For the text-containing cell, return its midpoint in [X, Y] coordinate format. 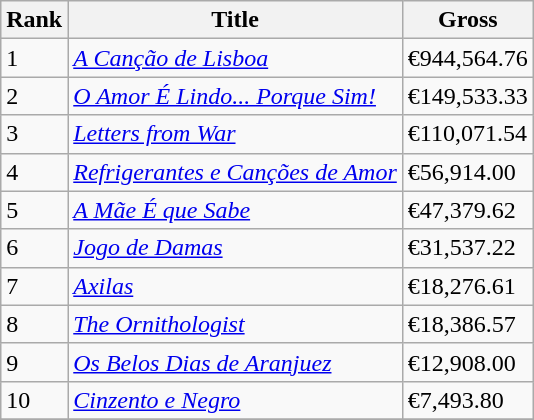
1 [34, 58]
€7,493.80 [468, 400]
2 [34, 96]
Cinzento e Negro [236, 400]
O Amor É Lindo... Porque Sim! [236, 96]
€31,537.22 [468, 248]
€56,914.00 [468, 172]
Letters from War [236, 134]
Title [236, 20]
Os Belos Dias de Aranjuez [236, 362]
Refrigerantes e Canções de Amor [236, 172]
Gross [468, 20]
8 [34, 324]
4 [34, 172]
A Canção de Lisboa [236, 58]
10 [34, 400]
3 [34, 134]
€18,386.57 [468, 324]
€944,564.76 [468, 58]
The Ornithologist [236, 324]
9 [34, 362]
6 [34, 248]
€110,071.54 [468, 134]
€149,533.33 [468, 96]
€12,908.00 [468, 362]
5 [34, 210]
A Mãe É que Sabe [236, 210]
Rank [34, 20]
7 [34, 286]
€47,379.62 [468, 210]
Jogo de Damas [236, 248]
Axilas [236, 286]
€18,276.61 [468, 286]
